Detect which cell encompasses the target text, then output its (x, y) center coordinate. 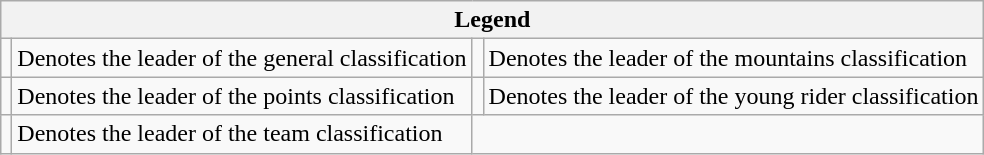
Legend (492, 20)
Denotes the leader of the points classification (242, 96)
Denotes the leader of the mountains classification (734, 58)
Denotes the leader of the young rider classification (734, 96)
Denotes the leader of the team classification (242, 134)
Denotes the leader of the general classification (242, 58)
